Provide the [x, y] coordinate of the cell's center where the given text is located.  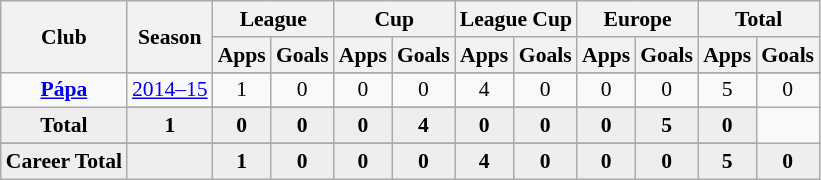
Club [64, 36]
2014–15 [170, 90]
League Cup [516, 19]
Pápa [64, 90]
Season [170, 36]
Europe [638, 19]
Career Total [64, 162]
League [274, 19]
Cup [394, 19]
